Capture the cell that displays the provided text and extract its [X, Y] central coordinate. 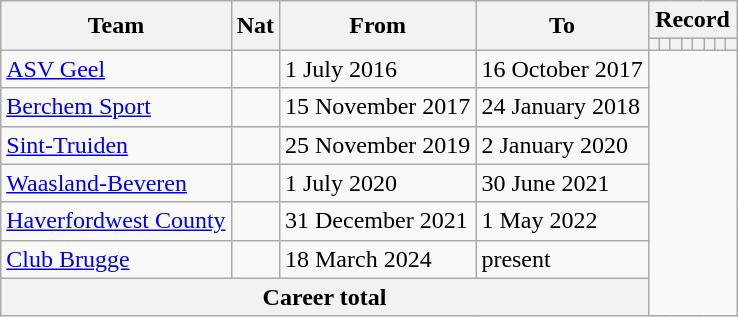
From [377, 26]
Sint-Truiden [116, 145]
ASV Geel [116, 69]
16 October 2017 [562, 69]
1 July 2020 [377, 183]
15 November 2017 [377, 107]
2 January 2020 [562, 145]
Club Brugge [116, 259]
Haverfordwest County [116, 221]
Team [116, 26]
18 March 2024 [377, 259]
Waasland-Beveren [116, 183]
present [562, 259]
Berchem Sport [116, 107]
Record [692, 20]
1 May 2022 [562, 221]
24 January 2018 [562, 107]
31 December 2021 [377, 221]
To [562, 26]
30 June 2021 [562, 183]
25 November 2019 [377, 145]
Career total [324, 297]
Nat [255, 26]
1 July 2016 [377, 69]
